Pinpoint the cell where the given text exists, returning its (x, y) midpoint coordinate. 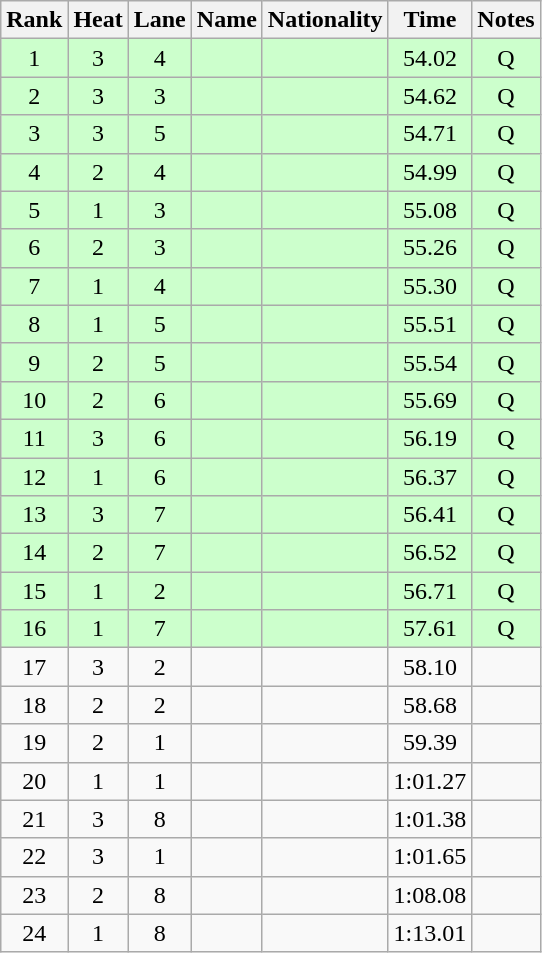
Nationality (325, 20)
11 (34, 438)
Heat (98, 20)
Rank (34, 20)
1:13.01 (430, 933)
59.39 (430, 743)
17 (34, 667)
Lane (160, 20)
55.08 (430, 210)
57.61 (430, 629)
21 (34, 819)
58.68 (430, 705)
1:01.38 (430, 819)
1:01.65 (430, 857)
23 (34, 895)
10 (34, 400)
1:01.27 (430, 781)
56.71 (430, 591)
19 (34, 743)
9 (34, 362)
55.54 (430, 362)
56.19 (430, 438)
24 (34, 933)
20 (34, 781)
Notes (506, 20)
54.71 (430, 134)
15 (34, 591)
54.02 (430, 58)
55.26 (430, 248)
1:08.08 (430, 895)
58.10 (430, 667)
Name (226, 20)
55.51 (430, 324)
Time (430, 20)
16 (34, 629)
13 (34, 515)
54.62 (430, 96)
18 (34, 705)
12 (34, 477)
54.99 (430, 172)
56.37 (430, 477)
55.30 (430, 286)
14 (34, 553)
22 (34, 857)
56.41 (430, 515)
56.52 (430, 553)
55.69 (430, 400)
